Return [x, y] of the center of cell containing provided text 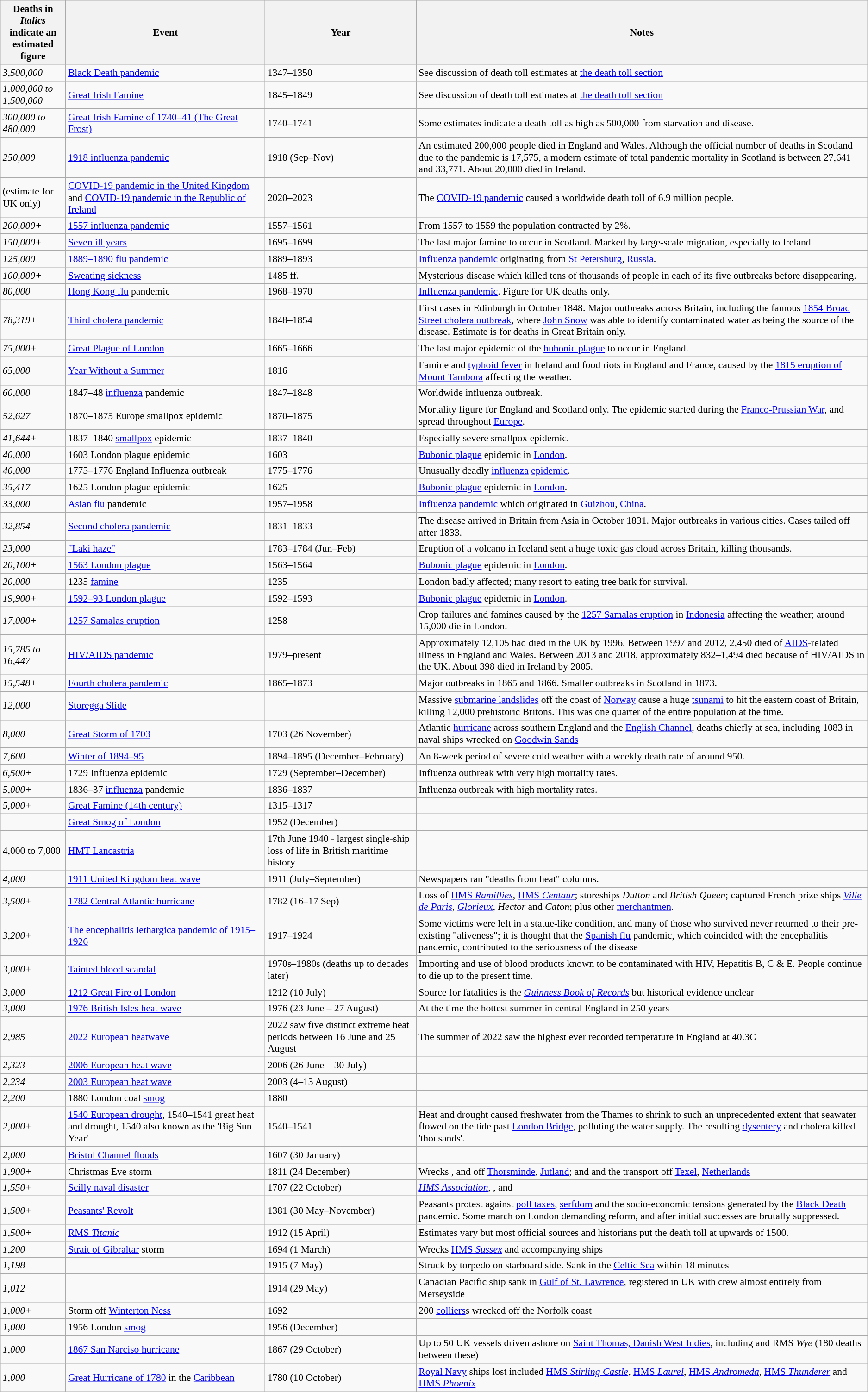
1381 (30 May–November) [341, 1210]
Importing and use of blood products known to be contaminated with HIV, Hepatitis B, C & E. People continue to die up to the present time. [642, 970]
Great Irish Famine [166, 94]
Unusually deadly influenza epidemic. [642, 471]
1692 [341, 1310]
2,985 [33, 1037]
32,854 [33, 526]
1783–1784 (Jun–Feb) [341, 549]
1592–1593 [341, 598]
200 collierss wrecked off the Norfolk coast [642, 1310]
15,548+ [33, 683]
Storm off Winterton Ness [166, 1310]
1867 San Narciso hurricane [166, 1349]
Famine and typhoid fever in Ireland and food riots in England and France, caused by the 1815 eruption of Mount Tambora affecting the weather. [642, 370]
Strait of Gibraltar storm [166, 1249]
1707 (22 October) [341, 1188]
2,200 [33, 1098]
75,000+ [33, 349]
1911 (July–September) [341, 879]
Second cholera pandemic [166, 526]
Influenza outbreak with very high mortality rates. [642, 773]
1,012 [33, 1288]
1968–1970 [341, 292]
1540–1541 [341, 1127]
1889–1890 flu pandemic [166, 259]
1831–1833 [341, 526]
At the time the hottest summer in central England in 250 years [642, 1009]
Eruption of a volcano in Iceland sent a huge toxic gas cloud across Britain, killing thousands. [642, 549]
1979–present [341, 655]
1603 [341, 455]
"Laki haze" [166, 549]
Great Plague of London [166, 349]
2,323 [33, 1066]
1836–37 influenza pandemic [166, 790]
35,417 [33, 488]
Event [166, 32]
1847–48 influenza pandemic [166, 393]
1603 London plague epidemic [166, 455]
1625 London plague epidemic [166, 488]
RMS Titanic [166, 1233]
Wrecks HMS Sussex and accompanying ships [642, 1249]
1625 [341, 488]
(estimate for UK only) [33, 197]
1703 (26 November) [341, 734]
1212 Great Fire of London [166, 992]
Year Without a Summer [166, 370]
12,000 [33, 706]
1563–1564 [341, 565]
1258 [341, 621]
1775–1776 [341, 471]
1957–1958 [341, 504]
1912 (15 April) [341, 1233]
1485 ff. [341, 276]
250,000 [33, 157]
125,000 [33, 259]
1782 Central Atlantic hurricane [166, 901]
1315–1317 [341, 806]
An 8-week period of severe cold weather with a weekly death rate of around 950. [642, 757]
Estimates vary but most official sources and historians put the death toll at upwards of 1500. [642, 1233]
The disease arrived in Britain from Asia in October 1831. Major outbreaks in various cities. Cases tailed off after 1833. [642, 526]
HMT Lancastria [166, 851]
1,550+ [33, 1188]
1694 (1 March) [341, 1249]
6,500+ [33, 773]
1956 (December) [341, 1327]
1811 (24 December) [341, 1172]
Seven ill years [166, 243]
1976 (23 June – 27 August) [341, 1009]
33,000 [33, 504]
Tainted blood scandal [166, 970]
1729 (September–December) [341, 773]
Year [341, 32]
15,785 to 16,447 [33, 655]
Newspapers ran "deaths from heat" columns. [642, 879]
1976 British Isles heat wave [166, 1009]
1911 United Kingdom heat wave [166, 879]
Black Death pandemic [166, 73]
1665–1666 [341, 349]
Winter of 1894–95 [166, 757]
1729 Influenza epidemic [166, 773]
1956 London smog [166, 1327]
1540 European drought, 1540–1541 great heat and drought, 1540 also known as the 'Big Sun Year' [166, 1127]
1,900+ [33, 1172]
1870–1875 [341, 416]
Great Smog of London [166, 822]
17,000+ [33, 621]
1848–1854 [341, 320]
Scilly naval disaster [166, 1188]
60,000 [33, 393]
Hong Kong flu pandemic [166, 292]
1970s–1980s (deaths up to decades later) [341, 970]
Great Irish Famine of 1740–41 (The Great Frost) [166, 123]
2006 (26 June – 30 July) [341, 1066]
Fourth cholera pandemic [166, 683]
2022 European heatwave [166, 1037]
19,900+ [33, 598]
Royal Navy ships lost included HMS Stirling Castle, HMS Laurel, HMS Andromeda, HMS Thunderer and HMS Phoenix [642, 1378]
The summer of 2022 saw the highest ever recorded temperature in England at 40.3C [642, 1037]
The COVID-19 pandemic caused a worldwide death toll of 6.9 million people. [642, 197]
2022 saw five distinct extreme heat periods between 16 June and 25 August [341, 1037]
From 1557 to 1559 the population contracted by 2%. [642, 226]
1894–1895 (December–February) [341, 757]
Influenza pandemic originating from St Petersburg, Russia. [642, 259]
200,000+ [33, 226]
1557 influenza pandemic [166, 226]
Crop failures and famines caused by the 1257 Samalas eruption in Indonesia affecting the weather; around 15,000 die in London. [642, 621]
HMS Association, , and [642, 1188]
1867 (29 October) [341, 1349]
1880 London coal smog [166, 1098]
Influenza outbreak with high mortality rates. [642, 790]
1257 Samalas eruption [166, 621]
1557–1561 [341, 226]
2003 European heat wave [166, 1082]
1816 [341, 370]
1782 (16–17 Sep) [341, 901]
4,000 to 7,000 [33, 851]
Peasants' Revolt [166, 1210]
1,200 [33, 1249]
The last major epidemic of the bubonic plague to occur in England. [642, 349]
4,000 [33, 879]
Source for fatalities is the Guinness Book of Records but historical evidence unclear [642, 992]
41,644+ [33, 438]
65,000 [33, 370]
7,600 [33, 757]
1,198 [33, 1266]
1918 (Sep–Nov) [341, 157]
Great Famine (14th century) [166, 806]
20,000 [33, 582]
1347–1350 [341, 73]
Storegga Slide [166, 706]
Christmas Eve storm [166, 1172]
Influenza pandemic which originated in Guizhou, China. [642, 504]
1915 (7 May) [341, 1266]
2006 European heat wave [166, 1066]
2,000 [33, 1155]
1917–1924 [341, 935]
100,000+ [33, 276]
1780 (10 October) [341, 1378]
1880 [341, 1098]
1889–1893 [341, 259]
1914 (29 May) [341, 1288]
1870–1875 Europe smallpox epidemic [166, 416]
COVID-19 pandemic in the United Kingdom and COVID-19 pandemic in the Republic of Ireland [166, 197]
80,000 [33, 292]
1918 influenza pandemic [166, 157]
Struck by torpedo on starboard side. Sank in the Celtic Sea within 18 minutes [642, 1266]
1952 (December) [341, 822]
1740–1741 [341, 123]
HIV/AIDS pandemic [166, 655]
The encephalitis lethargica pandemic of 1915–1926 [166, 935]
Deaths inItalics indicate an estimated figure [33, 32]
1837–1840 [341, 438]
Atlantic hurricane across southern England and the English Channel, deaths chiefly at sea, including 1083 in naval ships wrecked on Goodwin Sands [642, 734]
300,000 to 480,000 [33, 123]
3,200+ [33, 935]
Especially severe smallpox epidemic. [642, 438]
1,000+ [33, 1310]
1607 (30 January) [341, 1155]
150,000+ [33, 243]
1212 (10 July) [341, 992]
Bristol Channel floods [166, 1155]
3,000+ [33, 970]
1235 famine [166, 582]
1837–1840 smallpox epidemic [166, 438]
23,000 [33, 549]
1865–1873 [341, 683]
Sweating sickness [166, 276]
3,500,000 [33, 73]
Canadian Pacific ship sank in Gulf of St. Lawrence, registered in UK with crew almost entirely from Merseyside [642, 1288]
Major outbreaks in 1865 and 1866. Smaller outbreaks in Scotland in 1873. [642, 683]
Great Hurricane of 1780 in the Caribbean [166, 1378]
17th June 1940 - largest single-ship loss of life in British maritime history [341, 851]
2003 (4–13 August) [341, 1082]
Some estimates indicate a death toll as high as 500,000 from starvation and disease. [642, 123]
2,000+ [33, 1127]
1847–1848 [341, 393]
1845–1849 [341, 94]
8,000 [33, 734]
Wrecks , and off Thorsminde, Jutland; and and the transport off Texel, Netherlands [642, 1172]
2,234 [33, 1082]
1836–1837 [341, 790]
Mysterious disease which killed tens of thousands of people in each of its five outbreaks before disappearing. [642, 276]
52,627 [33, 416]
1592–93 London plague [166, 598]
Third cholera pandemic [166, 320]
Asian flu pandemic [166, 504]
London badly affected; many resort to eating tree bark for survival. [642, 582]
2020–2023 [341, 197]
20,100+ [33, 565]
Influenza pandemic. Figure for UK deaths only. [642, 292]
1775–1776 England Influenza outbreak [166, 471]
1,000,000 to 1,500,000 [33, 94]
Notes [642, 32]
78,319+ [33, 320]
1563 London plague [166, 565]
Worldwide influenza outbreak. [642, 393]
Great Storm of 1703 [166, 734]
Mortality figure for England and Scotland only. The epidemic started during the Franco-Prussian War, and spread throughout Europe. [642, 416]
Up to 50 UK vessels driven ashore on Saint Thomas, Danish West Indies, including and RMS Wye (180 deaths between these) [642, 1349]
1695–1699 [341, 243]
1235 [341, 582]
3,500+ [33, 901]
The last major famine to occur in Scotland. Marked by large-scale migration, especially to Ireland [642, 243]
